Scan for the cell matching the given text and deliver its [X, Y] coordinate at center. 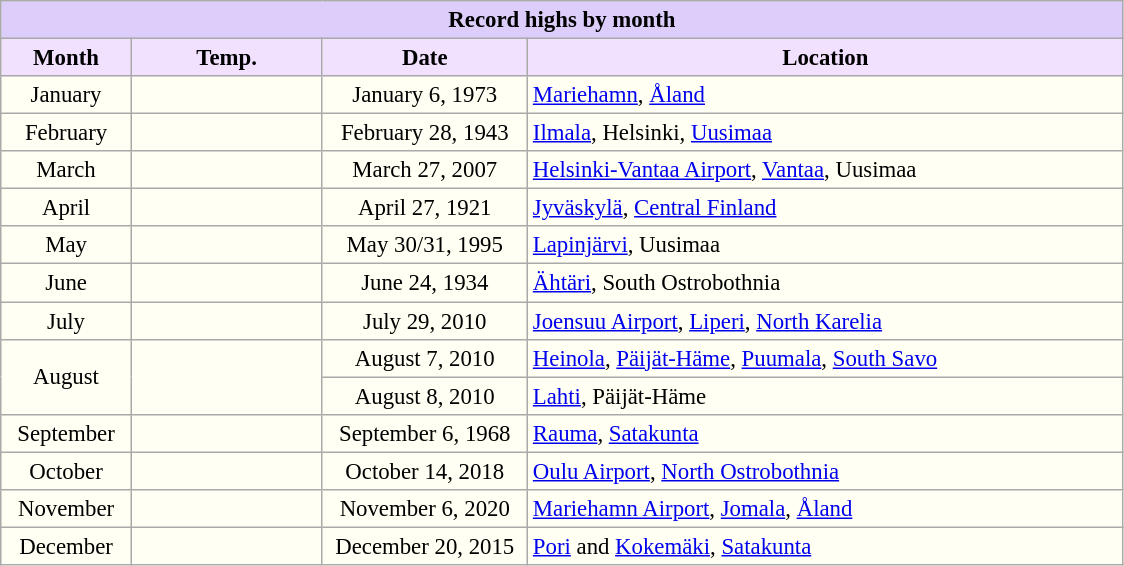
June [66, 283]
November [66, 509]
May [66, 245]
Mariehamn, Åland [826, 95]
February [66, 133]
Record highs by month [562, 20]
December [66, 546]
September [66, 433]
January 6, 1973 [425, 95]
Jyväskylä, Central Finland [826, 208]
May 30/31, 1995 [425, 245]
Temp. [226, 58]
August [66, 376]
December 20, 2015 [425, 546]
Ilmala, Helsinki, Uusimaa [826, 133]
March [66, 170]
July 29, 2010 [425, 321]
Rauma, Satakunta [826, 433]
Lahti, Päijät-Häme [826, 396]
August 7, 2010 [425, 358]
Lapinjärvi, Uusimaa [826, 245]
April [66, 208]
June 24, 1934 [425, 283]
Joensuu Airport, Liperi, North Karelia [826, 321]
Date [425, 58]
July [66, 321]
October [66, 471]
August 8, 2010 [425, 396]
April 27, 1921 [425, 208]
Month [66, 58]
Mariehamn Airport, Jomala, Åland [826, 509]
November 6, 2020 [425, 509]
January [66, 95]
Heinola, Päijät-Häme, Puumala, South Savo [826, 358]
September 6, 1968 [425, 433]
Oulu Airport, North Ostrobothnia [826, 471]
February 28, 1943 [425, 133]
Helsinki-Vantaa Airport, Vantaa, Uusimaa [826, 170]
Location [826, 58]
Ähtäri, South Ostrobothnia [826, 283]
March 27, 2007 [425, 170]
October 14, 2018 [425, 471]
Pori and Kokemäki, Satakunta [826, 546]
